Return (X, Y) of the center of cell containing provided text 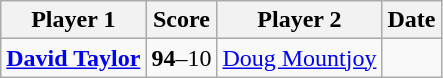
Score (182, 20)
David Taylor (74, 58)
Player 1 (74, 20)
Player 2 (300, 20)
Date (412, 20)
94–10 (182, 58)
Doug Mountjoy (300, 58)
